Find where the given text appears and provide that cell's center as [X, Y] coordinate. 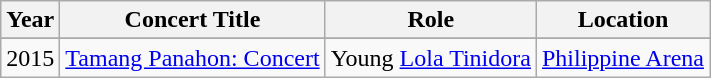
Location [622, 20]
Young Lola Tinidora [430, 58]
Tamang Panahon: Concert [192, 58]
Philippine Arena [622, 58]
Concert Title [192, 20]
Year [30, 20]
Role [430, 20]
2015 [30, 58]
